Search for the cell housing the specified text and yield its (X, Y) center coordinate. 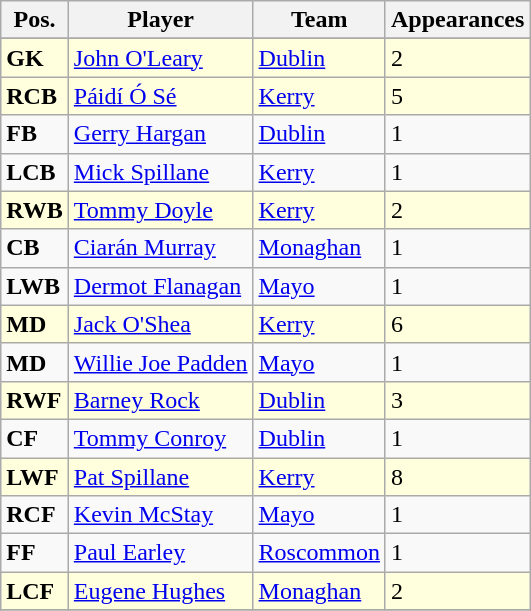
RWF (35, 400)
Player (160, 20)
Tommy Doyle (160, 210)
Gerry Hargan (160, 134)
8 (457, 477)
LWB (35, 286)
Ciarán Murray (160, 248)
Tommy Conroy (160, 438)
Kevin McStay (160, 515)
LCF (35, 591)
John O'Leary (160, 58)
RWB (35, 210)
RCB (35, 96)
Roscommon (319, 553)
Appearances (457, 20)
CF (35, 438)
6 (457, 324)
Barney Rock (160, 400)
Pos. (35, 20)
FB (35, 134)
3 (457, 400)
GK (35, 58)
Mick Spillane (160, 172)
Willie Joe Padden (160, 362)
Paul Earley (160, 553)
5 (457, 96)
Páidí Ó Sé (160, 96)
RCF (35, 515)
Eugene Hughes (160, 591)
LCB (35, 172)
LWF (35, 477)
Jack O'Shea (160, 324)
CB (35, 248)
FF (35, 553)
Pat Spillane (160, 477)
Dermot Flanagan (160, 286)
Team (319, 20)
